Extract the [X, Y] coordinate from the center of the cell holding the provided text.  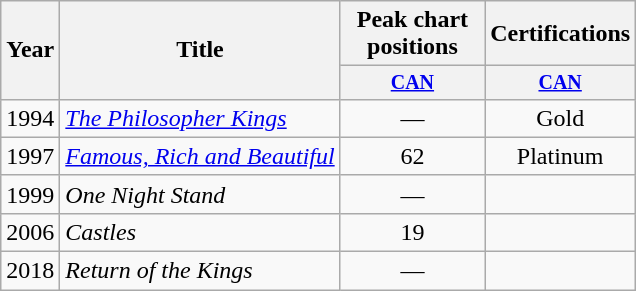
Certifications [560, 34]
2018 [30, 271]
Famous, Rich and Beautiful [200, 156]
1994 [30, 118]
One Night Stand [200, 194]
Title [200, 50]
Peak chart positions [412, 34]
1997 [30, 156]
The Philosopher Kings [200, 118]
Return of the Kings [200, 271]
Platinum [560, 156]
19 [412, 232]
Gold [560, 118]
62 [412, 156]
Castles [200, 232]
1999 [30, 194]
Year [30, 50]
2006 [30, 232]
